Return the [x, y] coordinate for the center point of the cell that contains the specified text.  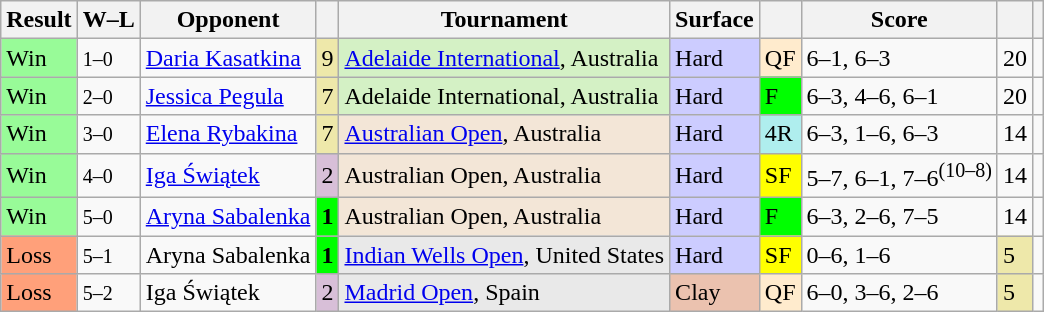
3–0 [108, 134]
Result [39, 20]
6–0, 3–6, 2–6 [899, 293]
Indian Wells Open, United States [504, 255]
6–1, 6–3 [899, 58]
5–0 [108, 217]
4R [780, 134]
Tournament [504, 20]
Score [899, 20]
Daria Kasatkina [228, 58]
5–2 [108, 293]
5–7, 6–1, 7–6(10–8) [899, 176]
Clay [715, 293]
0–6, 1–6 [899, 255]
6–3, 2–6, 7–5 [899, 217]
9 [328, 58]
1–0 [108, 58]
Surface [715, 20]
Madrid Open, Spain [504, 293]
2–0 [108, 96]
Jessica Pegula [228, 96]
Opponent [228, 20]
5–1 [108, 255]
6–3, 4–6, 6–1 [899, 96]
6–3, 1–6, 6–3 [899, 134]
W–L [108, 20]
4–0 [108, 176]
Elena Rybakina [228, 134]
